Pinpoint the cell where the given text exists, returning its [x, y] midpoint coordinate. 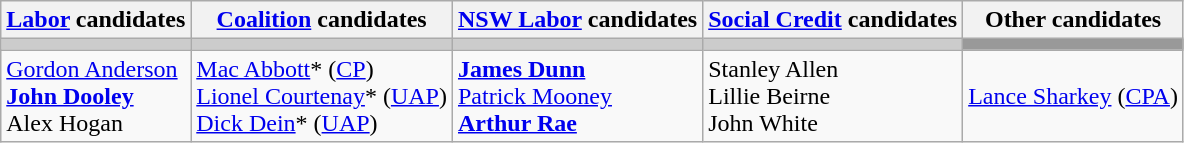
Labor candidates [96, 20]
Lance Sharkey (CPA) [1074, 96]
Other candidates [1074, 20]
Social Credit candidates [833, 20]
NSW Labor candidates [577, 20]
Stanley AllenLillie BeirneJohn White [833, 96]
Gordon AndersonJohn DooleyAlex Hogan [96, 96]
Mac Abbott* (CP)Lionel Courtenay* (UAP)Dick Dein* (UAP) [322, 96]
James DunnPatrick MooneyArthur Rae [577, 96]
Coalition candidates [322, 20]
